Scan for the cell matching the given text and deliver its (X, Y) coordinate at center. 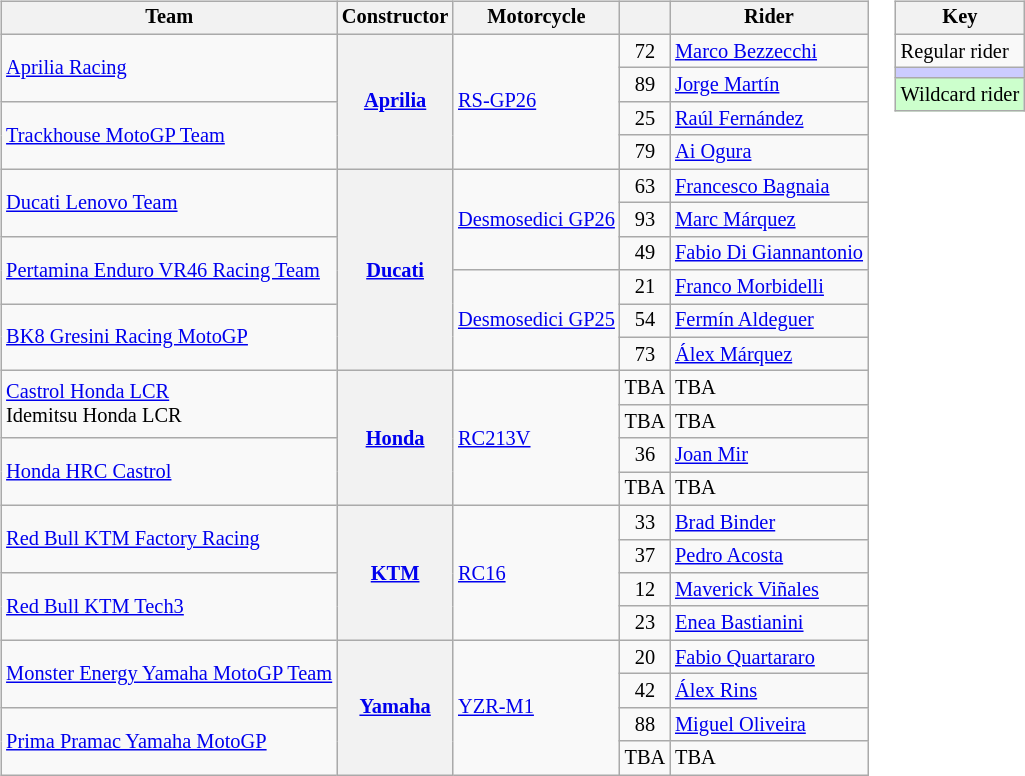
BK8 Gresini Racing MotoGP (169, 338)
89 (645, 85)
Francesco Bagnaia (769, 186)
Pedro Acosta (769, 556)
49 (645, 253)
Trackhouse MotoGP Team (169, 136)
Ai Ogura (769, 152)
Fabio Quartararo (769, 657)
37 (645, 556)
RS-GP26 (536, 102)
63 (645, 186)
KTM (395, 572)
Red Bull KTM Factory Racing (169, 538)
Monster Energy Yamaha MotoGP Team (169, 674)
73 (645, 354)
Brad Binder (769, 522)
Motorcycle (536, 18)
Key (960, 18)
Desmosedici GP26 (536, 220)
23 (645, 623)
Aprilia (395, 102)
33 (645, 522)
Álex Rins (769, 691)
72 (645, 51)
Castrol Honda LCR Idemitsu Honda LCR (169, 404)
42 (645, 691)
Yamaha (395, 708)
Aprilia Racing (169, 68)
Maverick Viñales (769, 590)
Honda HRC Castrol (169, 472)
Fermín Aldeguer (769, 321)
Fabio Di Giannantonio (769, 253)
Red Bull KTM Tech3 (169, 606)
Miguel Oliveira (769, 724)
Joan Mir (769, 455)
Raúl Fernández (769, 119)
54 (645, 321)
12 (645, 590)
YZR-M1 (536, 708)
Álex Márquez (769, 354)
Jorge Martín (769, 85)
Marco Bezzecchi (769, 51)
79 (645, 152)
Franco Morbidelli (769, 287)
RC213V (536, 438)
36 (645, 455)
Desmosedici GP25 (536, 320)
Regular rider (960, 51)
Enea Bastianini (769, 623)
Pertamina Enduro VR46 Racing Team (169, 270)
25 (645, 119)
Marc Márquez (769, 220)
RC16 (536, 572)
88 (645, 724)
20 (645, 657)
21 (645, 287)
Prima Pramac Yamaha MotoGP (169, 740)
Ducati Lenovo Team (169, 202)
Honda (395, 438)
Wildcard rider (960, 95)
Ducati (395, 270)
Rider (769, 18)
93 (645, 220)
Team (169, 18)
Constructor (395, 18)
